Output the [X, Y] coordinate of the center of the cell containing the given text.  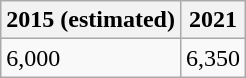
2015 (estimated) [91, 20]
2021 [212, 20]
6,350 [212, 58]
6,000 [91, 58]
